Return the (x, y) coordinate for the center point of the cell that contains the specified text.  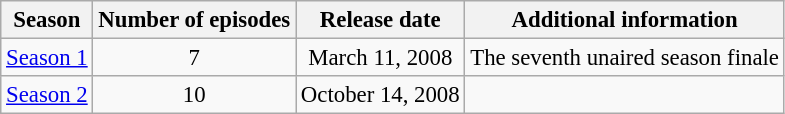
10 (194, 95)
Season 2 (47, 95)
March 11, 2008 (380, 58)
Release date (380, 20)
The seventh unaired season finale (624, 58)
Season (47, 20)
Additional information (624, 20)
October 14, 2008 (380, 95)
Number of episodes (194, 20)
7 (194, 58)
Season 1 (47, 58)
